Pinpoint the cell where the given text exists, returning its (X, Y) midpoint coordinate. 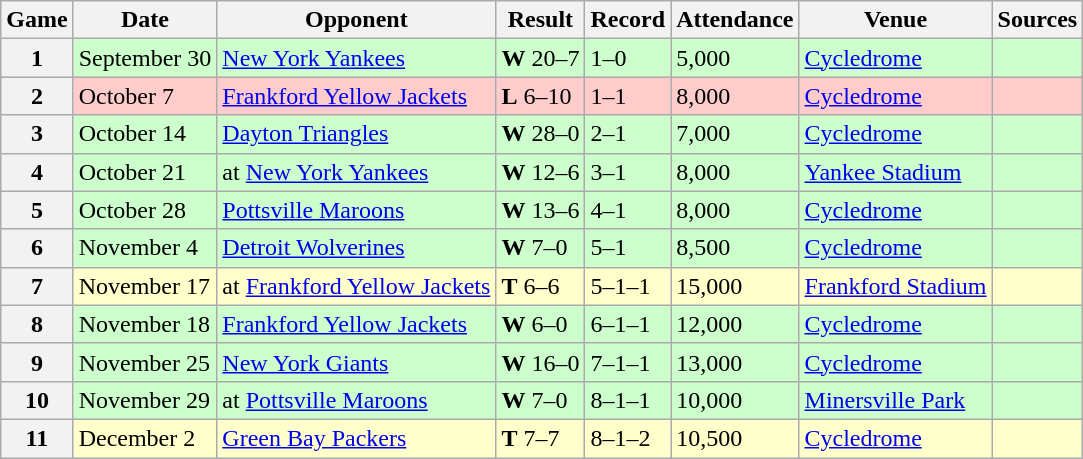
New York Giants (356, 362)
5–1–1 (628, 286)
12,000 (735, 324)
Game (37, 20)
15,000 (735, 286)
Dayton Triangles (356, 134)
L 6–10 (540, 96)
7,000 (735, 134)
Frankford Stadium (896, 286)
Minersville Park (896, 400)
Pottsville Maroons (356, 210)
at Pottsville Maroons (356, 400)
10,500 (735, 438)
13,000 (735, 362)
6–1–1 (628, 324)
November 17 (145, 286)
at New York Yankees (356, 172)
Attendance (735, 20)
New York Yankees (356, 58)
3 (37, 134)
W 13–6 (540, 210)
December 2 (145, 438)
Green Bay Packers (356, 438)
8 (37, 324)
8,500 (735, 248)
Result (540, 20)
W 16–0 (540, 362)
7 (37, 286)
September 30 (145, 58)
1–0 (628, 58)
W 20–7 (540, 58)
October 7 (145, 96)
November 18 (145, 324)
2 (37, 96)
Record (628, 20)
October 21 (145, 172)
5 (37, 210)
5–1 (628, 248)
9 (37, 362)
W 12–6 (540, 172)
Yankee Stadium (896, 172)
1 (37, 58)
November 25 (145, 362)
4–1 (628, 210)
T 6–6 (540, 286)
1–1 (628, 96)
November 29 (145, 400)
7–1–1 (628, 362)
4 (37, 172)
Venue (896, 20)
10 (37, 400)
8–1–1 (628, 400)
October 28 (145, 210)
Opponent (356, 20)
Date (145, 20)
3–1 (628, 172)
10,000 (735, 400)
8–1–2 (628, 438)
November 4 (145, 248)
W 6–0 (540, 324)
2–1 (628, 134)
6 (37, 248)
at Frankford Yellow Jackets (356, 286)
October 14 (145, 134)
Sources (1038, 20)
T 7–7 (540, 438)
Detroit Wolverines (356, 248)
11 (37, 438)
W 28–0 (540, 134)
5,000 (735, 58)
